Detect which cell encompasses the target text, then output its (X, Y) center coordinate. 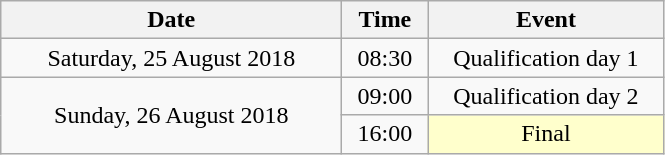
Date (172, 20)
Final (546, 134)
Event (546, 20)
Qualification day 1 (546, 58)
Saturday, 25 August 2018 (172, 58)
09:00 (385, 96)
Qualification day 2 (546, 96)
Sunday, 26 August 2018 (172, 115)
16:00 (385, 134)
Time (385, 20)
08:30 (385, 58)
